Locate the cell with the specified text and output its (X, Y) center coordinate. 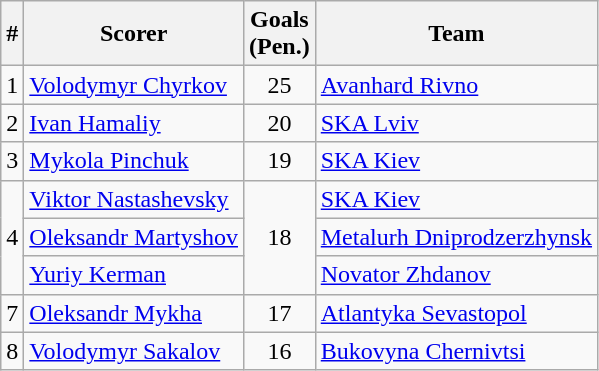
4 (12, 237)
Oleksandr Mykha (134, 313)
Atlantyka Sevastopol (456, 313)
20 (280, 123)
17 (280, 313)
Mykola Pinchuk (134, 161)
Novator Zhdanov (456, 275)
Avanhard Rivno (456, 85)
Team (456, 34)
SKA Lviv (456, 123)
Bukovyna Chernivtsi (456, 351)
Viktor Nastashevsky (134, 199)
Ivan Hamaliy (134, 123)
1 (12, 85)
7 (12, 313)
Yuriy Kerman (134, 275)
Volodymyr Sakalov (134, 351)
16 (280, 351)
Volodymyr Chyrkov (134, 85)
8 (12, 351)
25 (280, 85)
18 (280, 237)
2 (12, 123)
Metalurh Dniprodzerzhynsk (456, 237)
19 (280, 161)
Oleksandr Martyshov (134, 237)
# (12, 34)
3 (12, 161)
Goals(Pen.) (280, 34)
Scorer (134, 34)
